Determine the [x, y] coordinate at the center of the cell enclosing the given text.  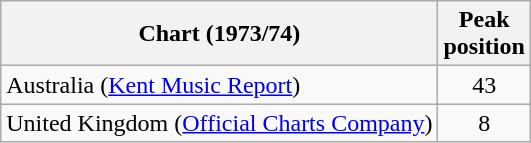
Peak position [484, 34]
43 [484, 85]
Australia (Kent Music Report) [220, 85]
Chart (1973/74) [220, 34]
8 [484, 123]
United Kingdom (Official Charts Company) [220, 123]
